Capture the cell that displays the provided text and extract its [X, Y] central coordinate. 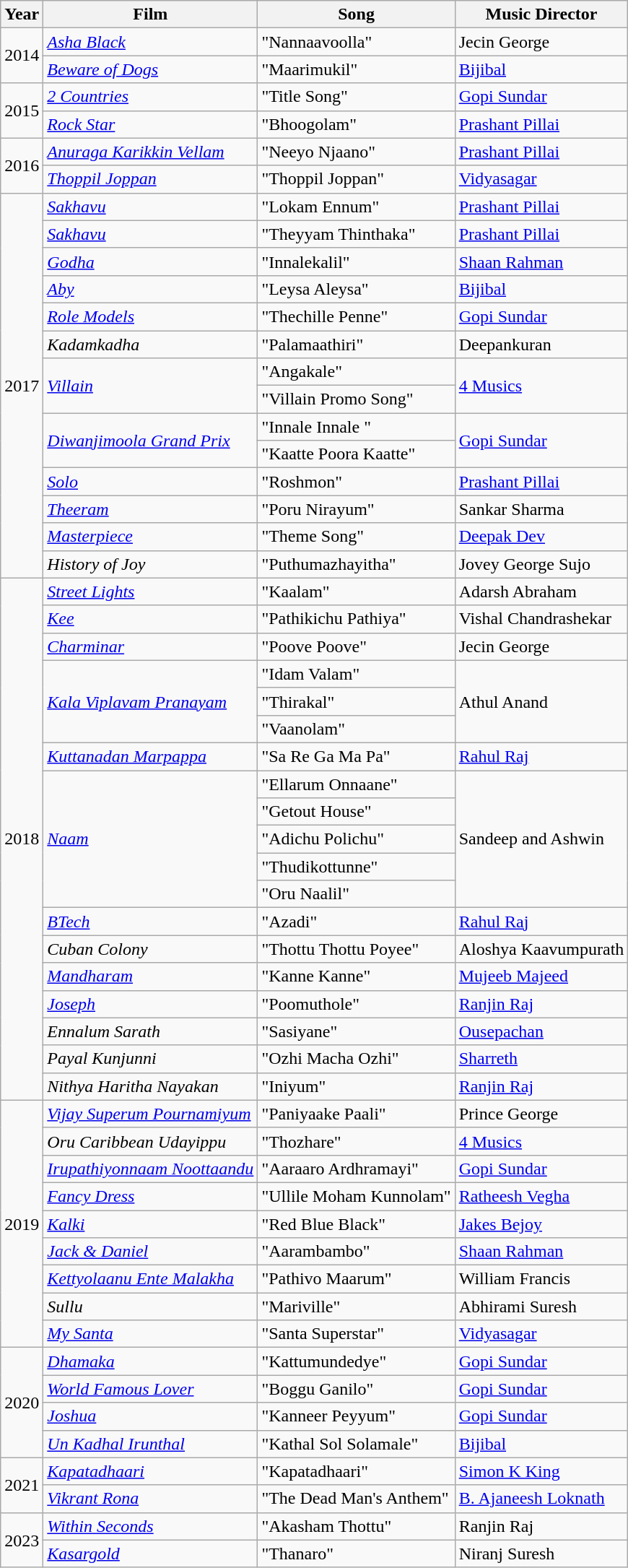
"Thozhare" [357, 1141]
"Poove Poove" [357, 646]
Joshua [150, 1416]
"Thudikottunne" [357, 867]
Vishal Chandrashekar [541, 619]
My Santa [150, 1334]
Music Director [541, 14]
"Santa Superstar" [357, 1334]
Prince George [541, 1114]
"Thirakal" [357, 701]
"Innale Innale " [357, 427]
Kettyolaanu Ente Malakha [150, 1279]
"Thanaro" [357, 1554]
Mujeeb Majeed [541, 976]
Un Kadhal Irunthal [150, 1444]
"Maarimukil" [357, 69]
Aloshya Kaavumpurath [541, 949]
BTech [150, 922]
"Kapatadhaari" [357, 1471]
"Mariville" [357, 1307]
Cuban Colony [150, 949]
Role Models [150, 316]
Street Lights [150, 592]
2 Countries [150, 97]
Joseph [150, 1004]
Vikrant Rona [150, 1499]
Jakes Bejoy [541, 1224]
2018 [22, 839]
Jack & Daniel [150, 1252]
"Adichu Polichu" [357, 839]
"Kattumundedye" [357, 1361]
"Paniyaake Paali" [357, 1114]
"Theme Song" [357, 537]
"Kaatte Poora Kaatte" [357, 454]
"Idam Valam" [357, 674]
Ennalum Sarath [150, 1031]
Solo [150, 482]
Oru Caribbean Udayippu [150, 1141]
Simon K King [541, 1471]
"Iniyum" [357, 1086]
"Lokam Ennum" [357, 207]
Naam [150, 839]
"Innalekalil" [357, 261]
Aby [150, 289]
"Neeyo Njaano" [357, 152]
Mandharam [150, 976]
"Getout House" [357, 812]
"Boggu Ganilo" [357, 1389]
"Thoppil Joppan" [357, 179]
2017 [22, 386]
"Red Blue Black" [357, 1224]
"Roshmon" [357, 482]
Kuttanadan Marpappa [150, 756]
Sharreth [541, 1059]
2021 [22, 1485]
"Aaraaro Ardhramayi" [357, 1169]
Kadamkadha [150, 345]
B. Ajaneesh Loknath [541, 1499]
"Theyyam Thinthaka" [357, 234]
"Aarambambo" [357, 1252]
Fancy Dress [150, 1196]
"Ellarum Onnaane" [357, 784]
Within Seconds [150, 1526]
Kalki [150, 1224]
"Oru Naalil" [357, 894]
"Bhoogolam" [357, 124]
Payal Kunjunni [150, 1059]
"Kathal Sol Solamale" [357, 1444]
"Pathikichu Pathiya" [357, 619]
"Angakale" [357, 372]
Dhamaka [150, 1361]
Song [357, 14]
Masterpiece [150, 537]
Charminar [150, 646]
Theeram [150, 509]
Deepankuran [541, 345]
"Azadi" [357, 922]
2019 [22, 1223]
Kee [150, 619]
"Poomuthole" [357, 1004]
2020 [22, 1403]
2015 [22, 111]
Sandeep and Ashwin [541, 839]
Kasargold [150, 1554]
Ousepachan [541, 1031]
2016 [22, 165]
"Thottu Thottu Poyee" [357, 949]
Vijay Superum Pournamiyum [150, 1114]
Film [150, 14]
"Kaalam" [357, 592]
"Akasham Thottu" [357, 1526]
Kapatadhaari [150, 1471]
"Villain Promo Song" [357, 399]
Abhirami Suresh [541, 1307]
"The Dead Man's Anthem" [357, 1499]
"Leysa Aleysa" [357, 289]
Anuraga Karikkin Vellam [150, 152]
Athul Anand [541, 701]
Ratheesh Vegha [541, 1196]
"Sasiyane" [357, 1031]
Kala Viplavam Pranayam [150, 701]
"Kanne Kanne" [357, 976]
Sankar Sharma [541, 509]
Godha [150, 261]
2014 [22, 56]
Jovey George Sujo [541, 564]
"Puthumazhayitha" [357, 564]
Thoppil Joppan [150, 179]
"Poru Nirayum" [357, 509]
History of Joy [150, 564]
Rock Star [150, 124]
"Title Song" [357, 97]
Beware of Dogs [150, 69]
Villain [150, 386]
Nithya Haritha Nayakan [150, 1086]
Asha Black [150, 42]
"Palamaathiri" [357, 345]
World Famous Lover [150, 1389]
Adarsh Abraham [541, 592]
"Nannaavoolla" [357, 42]
"Kanneer Peyyum" [357, 1416]
Diwanjimoola Grand Prix [150, 441]
Niranj Suresh [541, 1554]
Year [22, 14]
Deepak Dev [541, 537]
"Thechille Penne" [357, 316]
Sullu [150, 1307]
"Ozhi Macha Ozhi" [357, 1059]
"Vaanolam" [357, 729]
2023 [22, 1540]
William Francis [541, 1279]
"Sa Re Ga Ma Pa" [357, 756]
Irupathiyonnaam Noottaandu [150, 1169]
"Pathivo Maarum" [357, 1279]
"Ullile Moham Kunnolam" [357, 1196]
